Return [X, Y] of the center of cell containing provided text 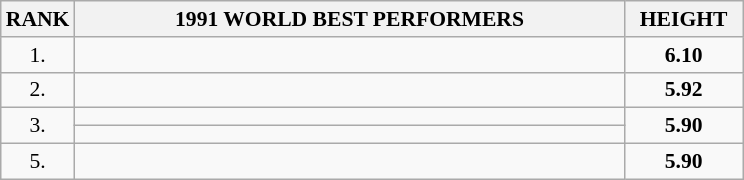
1. [38, 55]
RANK [38, 19]
6.10 [684, 55]
2. [38, 90]
3. [38, 126]
5.92 [684, 90]
1991 WORLD BEST PERFORMERS [349, 19]
5. [38, 162]
HEIGHT [684, 19]
